Search for the cell housing the specified text and yield its [X, Y] center coordinate. 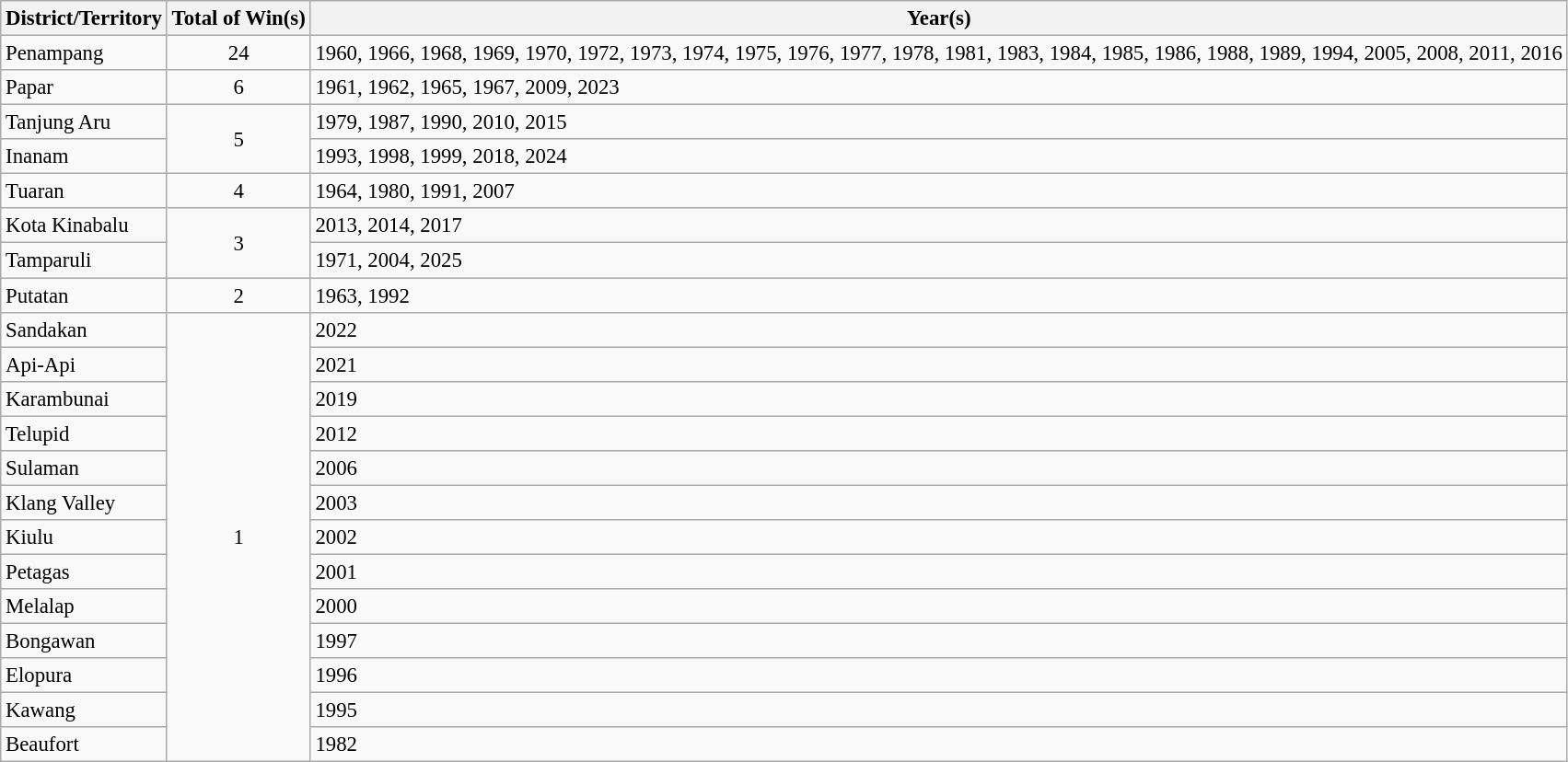
1964, 1980, 1991, 2007 [939, 191]
Kota Kinabalu [85, 225]
2013, 2014, 2017 [939, 225]
5 [238, 140]
Sulaman [85, 468]
2021 [939, 364]
Elopura [85, 675]
4 [238, 191]
1996 [939, 675]
2000 [939, 606]
1993, 1998, 1999, 2018, 2024 [939, 156]
2001 [939, 571]
2003 [939, 502]
2019 [939, 398]
1963, 1992 [939, 295]
Tanjung Aru [85, 122]
2002 [939, 537]
Year(s) [939, 18]
2 [238, 295]
Sandakan [85, 329]
1982 [939, 745]
Klang Valley [85, 502]
Total of Win(s) [238, 18]
Kawang [85, 710]
1995 [939, 710]
Api-Api [85, 364]
24 [238, 53]
Bongawan [85, 641]
Kiulu [85, 537]
Putatan [85, 295]
1960, 1966, 1968, 1969, 1970, 1972, 1973, 1974, 1975, 1976, 1977, 1978, 1981, 1983, 1984, 1985, 1986, 1988, 1989, 1994, 2005, 2008, 2011, 2016 [939, 53]
3 [238, 243]
Telupid [85, 433]
1971, 2004, 2025 [939, 260]
2006 [939, 468]
District/Territory [85, 18]
Tuaran [85, 191]
Tamparuli [85, 260]
Papar [85, 87]
Penampang [85, 53]
6 [238, 87]
Karambunai [85, 398]
1997 [939, 641]
Beaufort [85, 745]
2012 [939, 433]
1979, 1987, 1990, 2010, 2015 [939, 122]
Inanam [85, 156]
Petagas [85, 571]
2022 [939, 329]
Melalap [85, 606]
1961, 1962, 1965, 1967, 2009, 2023 [939, 87]
1 [238, 537]
